Extract the [x, y] coordinate from the center of the cell holding the provided text.  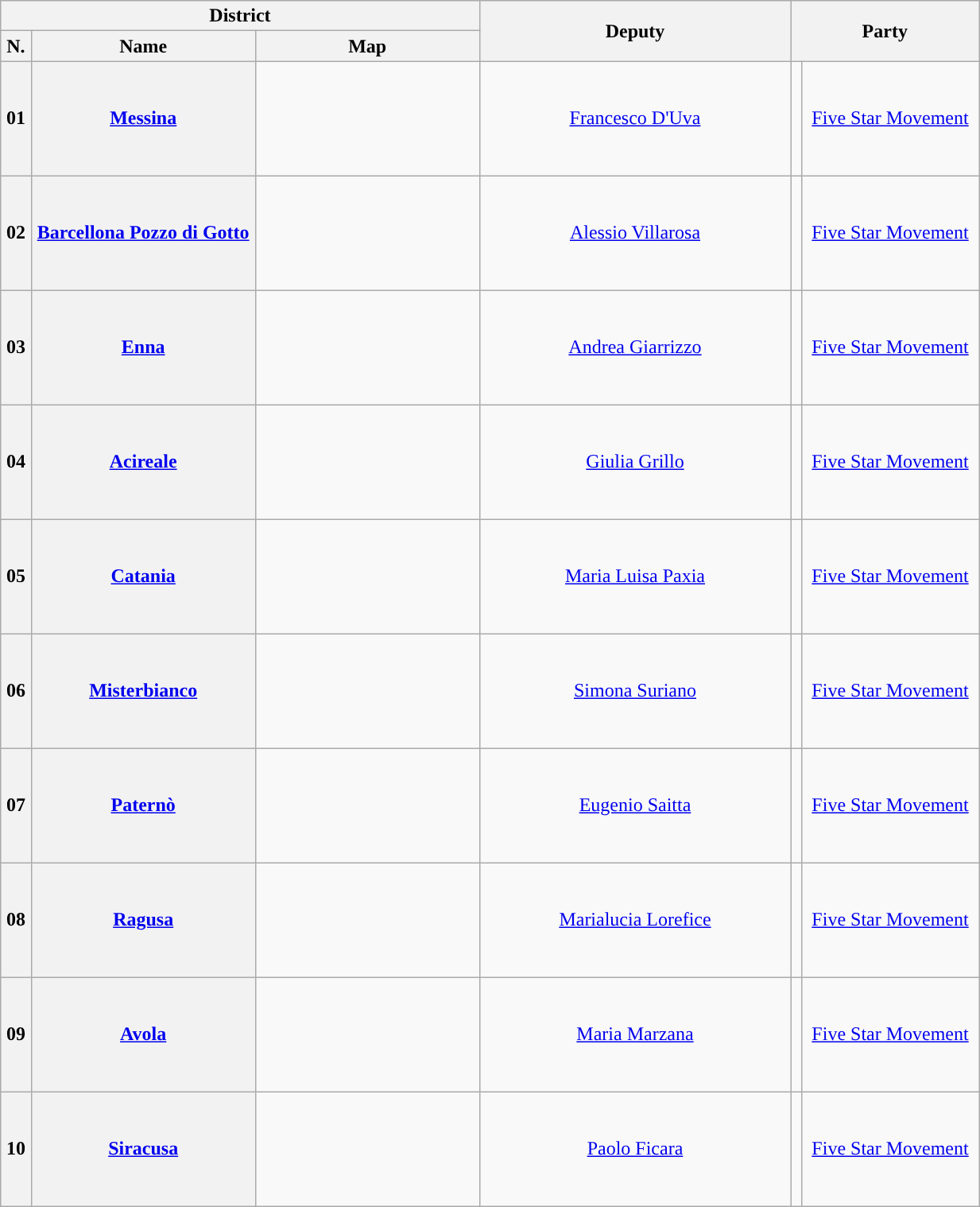
Maria Marzana [635, 1034]
District [240, 16]
08 [16, 920]
Catania [143, 576]
N. [16, 46]
06 [16, 691]
Messina [143, 118]
Giulia Grillo [635, 462]
Name [143, 46]
Deputy [635, 31]
01 [16, 118]
Barcellona Pozzo di Gotto [143, 233]
Maria Luisa Paxia [635, 576]
Ragusa [143, 920]
Siracusa [143, 1149]
Party [885, 31]
Map [367, 46]
Simona Suriano [635, 691]
Avola [143, 1034]
02 [16, 233]
Eugenio Saitta [635, 805]
Enna [143, 347]
Acireale [143, 462]
03 [16, 347]
05 [16, 576]
Andrea Giarrizzo [635, 347]
04 [16, 462]
Paolo Ficara [635, 1149]
10 [16, 1149]
Paternò [143, 805]
07 [16, 805]
Misterbianco [143, 691]
Alessio Villarosa [635, 233]
Francesco D'Uva [635, 118]
Marialucia Lorefice [635, 920]
09 [16, 1034]
